Output the [x, y] coordinate of the center of the cell containing the given text.  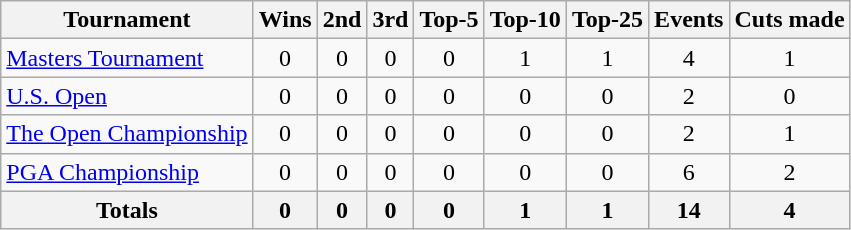
2nd [342, 20]
Masters Tournament [127, 58]
Top-5 [449, 20]
Top-25 [607, 20]
U.S. Open [127, 96]
6 [689, 172]
Totals [127, 210]
14 [689, 210]
Cuts made [790, 20]
PGA Championship [127, 172]
3rd [390, 20]
The Open Championship [127, 134]
Events [689, 20]
Top-10 [525, 20]
Wins [285, 20]
Tournament [127, 20]
